Locate the cell with the specified text and output its (X, Y) center coordinate. 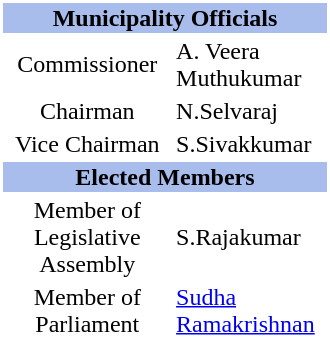
S.Rajakumar (251, 237)
Commissioner (88, 64)
Municipality Officials (165, 18)
Sudha Ramakrishnan (251, 310)
Elected Members (165, 177)
Chairman (88, 111)
N.Selvaraj (251, 111)
S.Sivakkumar (251, 144)
Vice Chairman (88, 144)
A. Veera Muthukumar (251, 64)
Member of Parliament (88, 310)
Member of Legislative Assembly (88, 237)
